Search for the cell housing the specified text and yield its (x, y) center coordinate. 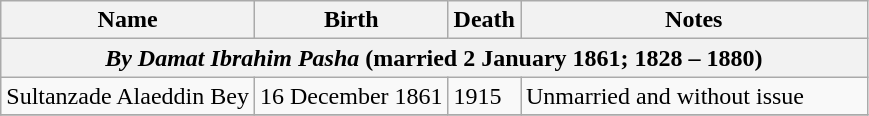
Death (484, 20)
Notes (693, 20)
16 December 1861 (351, 96)
Birth (351, 20)
Sultanzade Alaeddin Bey (128, 96)
Unmarried and without issue (693, 96)
By Damat Ibrahim Pasha (married 2 January 1861; 1828 – 1880) (434, 58)
Name (128, 20)
1915 (484, 96)
